Extract the [X, Y] coordinate from the center of the cell holding the provided text.  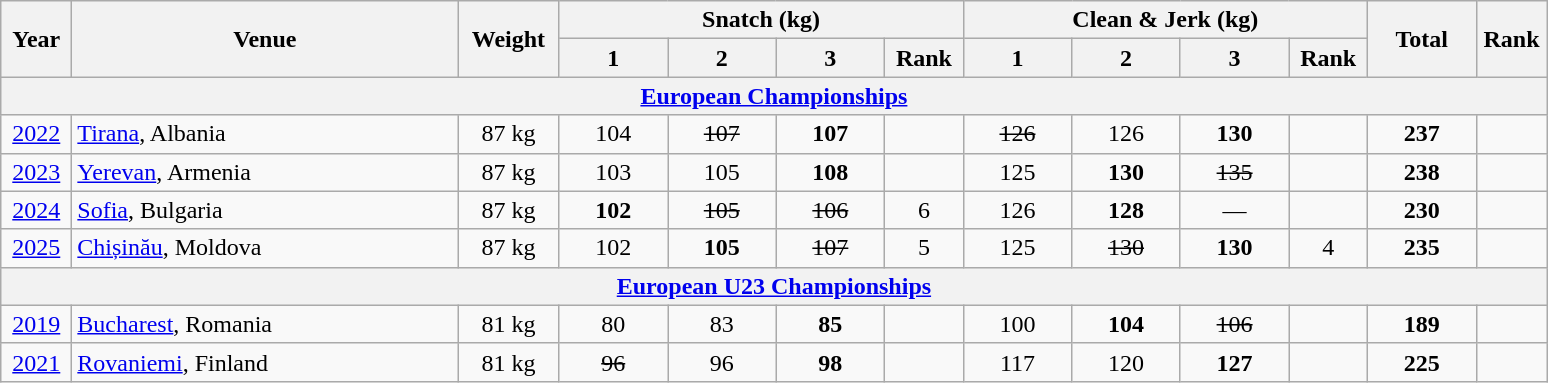
European Championships [774, 96]
4 [1328, 248]
2025 [36, 248]
127 [1234, 362]
2021 [36, 362]
235 [1422, 248]
Rovaniemi, Finland [265, 362]
83 [722, 324]
225 [1422, 362]
Bucharest, Romania [265, 324]
2023 [36, 172]
5 [924, 248]
Tirana, Albania [265, 134]
Chișinău, Moldova [265, 248]
Snatch (kg) [761, 20]
Total [1422, 39]
Sofia, Bulgaria [265, 210]
Year [36, 39]
Weight [508, 39]
128 [1126, 210]
230 [1422, 210]
2019 [36, 324]
2024 [36, 210]
85 [830, 324]
108 [830, 172]
120 [1126, 362]
189 [1422, 324]
237 [1422, 134]
117 [1018, 362]
98 [830, 362]
— [1234, 210]
238 [1422, 172]
100 [1018, 324]
Clean & Jerk (kg) [1165, 20]
135 [1234, 172]
80 [614, 324]
Yerevan, Armenia [265, 172]
European U23 Championships [774, 286]
103 [614, 172]
6 [924, 210]
Venue [265, 39]
2022 [36, 134]
